Capture the cell that displays the provided text and extract its (X, Y) central coordinate. 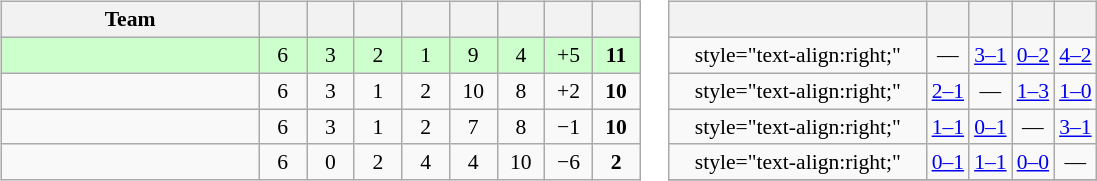
0 (330, 162)
0–2 (1034, 55)
−1 (569, 127)
+5 (569, 55)
7 (473, 127)
11 (616, 55)
4–2 (1076, 55)
9 (473, 55)
1–3 (1034, 91)
1–0 (1076, 91)
+2 (569, 91)
2–1 (948, 91)
−6 (569, 162)
0–0 (1034, 162)
Team (130, 20)
